From the cell containing the given text, extract its center point as (X, Y) coordinate. 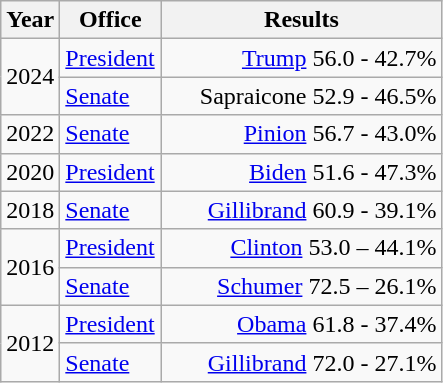
2020 (30, 172)
Clinton 53.0 – 44.1% (302, 248)
Results (302, 20)
Pinion 56.7 - 43.0% (302, 134)
Office (110, 20)
2012 (30, 343)
2024 (30, 77)
2018 (30, 210)
Sapraicone 52.9 - 46.5% (302, 96)
Biden 51.6 - 47.3% (302, 172)
Year (30, 20)
2022 (30, 134)
Trump 56.0 - 42.7% (302, 58)
Obama 61.8 - 37.4% (302, 324)
Schumer 72.5 – 26.1% (302, 286)
2016 (30, 267)
Gillibrand 72.0 - 27.1% (302, 362)
Gillibrand 60.9 - 39.1% (302, 210)
